Detect which cell encompasses the target text, then output its (x, y) center coordinate. 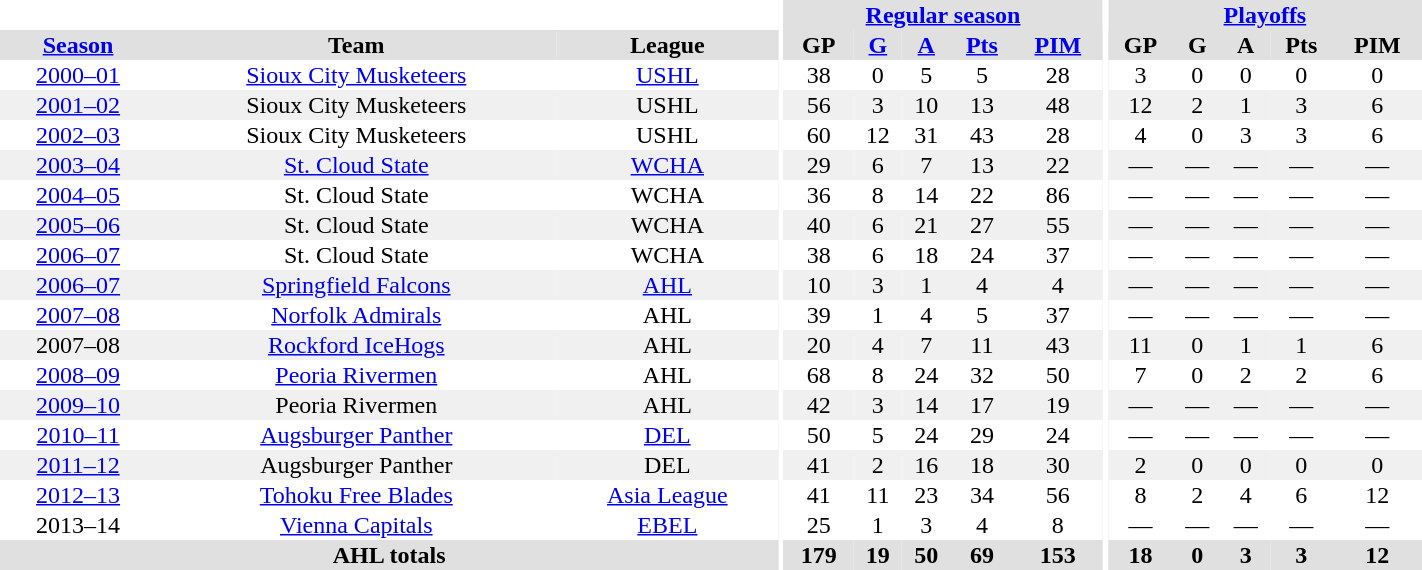
Team (356, 45)
2009–10 (78, 405)
55 (1058, 225)
23 (926, 495)
68 (819, 375)
EBEL (667, 525)
30 (1058, 465)
153 (1058, 555)
20 (819, 345)
17 (982, 405)
34 (982, 495)
2011–12 (78, 465)
2005–06 (78, 225)
39 (819, 315)
2002–03 (78, 135)
40 (819, 225)
25 (819, 525)
32 (982, 375)
2004–05 (78, 195)
Season (78, 45)
League (667, 45)
2013–14 (78, 525)
Springfield Falcons (356, 285)
Rockford IceHogs (356, 345)
2012–13 (78, 495)
2010–11 (78, 435)
2003–04 (78, 165)
Vienna Capitals (356, 525)
Regular season (944, 15)
27 (982, 225)
AHL totals (389, 555)
69 (982, 555)
48 (1058, 105)
Tohoku Free Blades (356, 495)
Norfolk Admirals (356, 315)
179 (819, 555)
2001–02 (78, 105)
36 (819, 195)
21 (926, 225)
16 (926, 465)
2000–01 (78, 75)
42 (819, 405)
2008–09 (78, 375)
Asia League (667, 495)
86 (1058, 195)
60 (819, 135)
Playoffs (1265, 15)
31 (926, 135)
